Detect which cell encompasses the target text, then output its [X, Y] center coordinate. 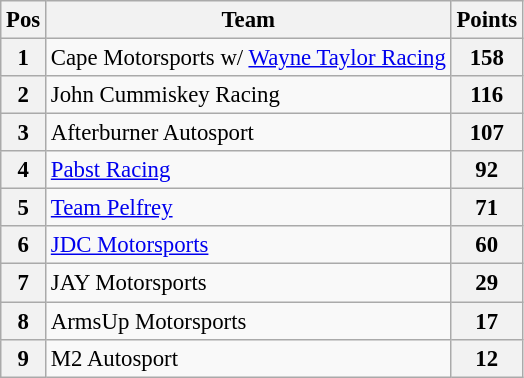
1 [24, 58]
12 [486, 358]
8 [24, 321]
116 [486, 95]
JAY Motorsports [249, 283]
Pos [24, 20]
Team Pelfrey [249, 208]
ArmsUp Motorsports [249, 321]
JDC Motorsports [249, 245]
Afterburner Autosport [249, 133]
Points [486, 20]
7 [24, 283]
92 [486, 170]
6 [24, 245]
John Cummiskey Racing [249, 95]
60 [486, 245]
Pabst Racing [249, 170]
71 [486, 208]
5 [24, 208]
17 [486, 321]
158 [486, 58]
9 [24, 358]
4 [24, 170]
Team [249, 20]
2 [24, 95]
Cape Motorsports w/ Wayne Taylor Racing [249, 58]
M2 Autosport [249, 358]
3 [24, 133]
107 [486, 133]
29 [486, 283]
